Pinpoint the cell where the given text exists, returning its (x, y) midpoint coordinate. 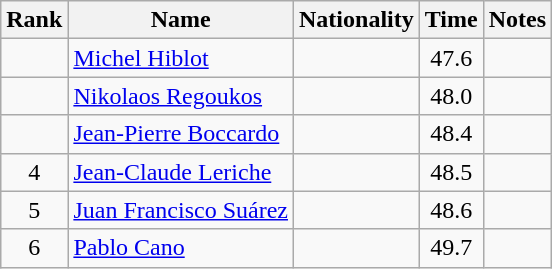
Jean-Pierre Boccardo (181, 134)
Nikolaos Regoukos (181, 96)
Time (451, 20)
4 (34, 172)
49.7 (451, 248)
48.4 (451, 134)
5 (34, 210)
Name (181, 20)
6 (34, 248)
48.5 (451, 172)
48.0 (451, 96)
Pablo Cano (181, 248)
Notes (517, 20)
47.6 (451, 58)
Rank (34, 20)
Jean-Claude Leriche (181, 172)
48.6 (451, 210)
Michel Hiblot (181, 58)
Juan Francisco Suárez (181, 210)
Nationality (357, 20)
